Detect which cell encompasses the target text, then output its (X, Y) center coordinate. 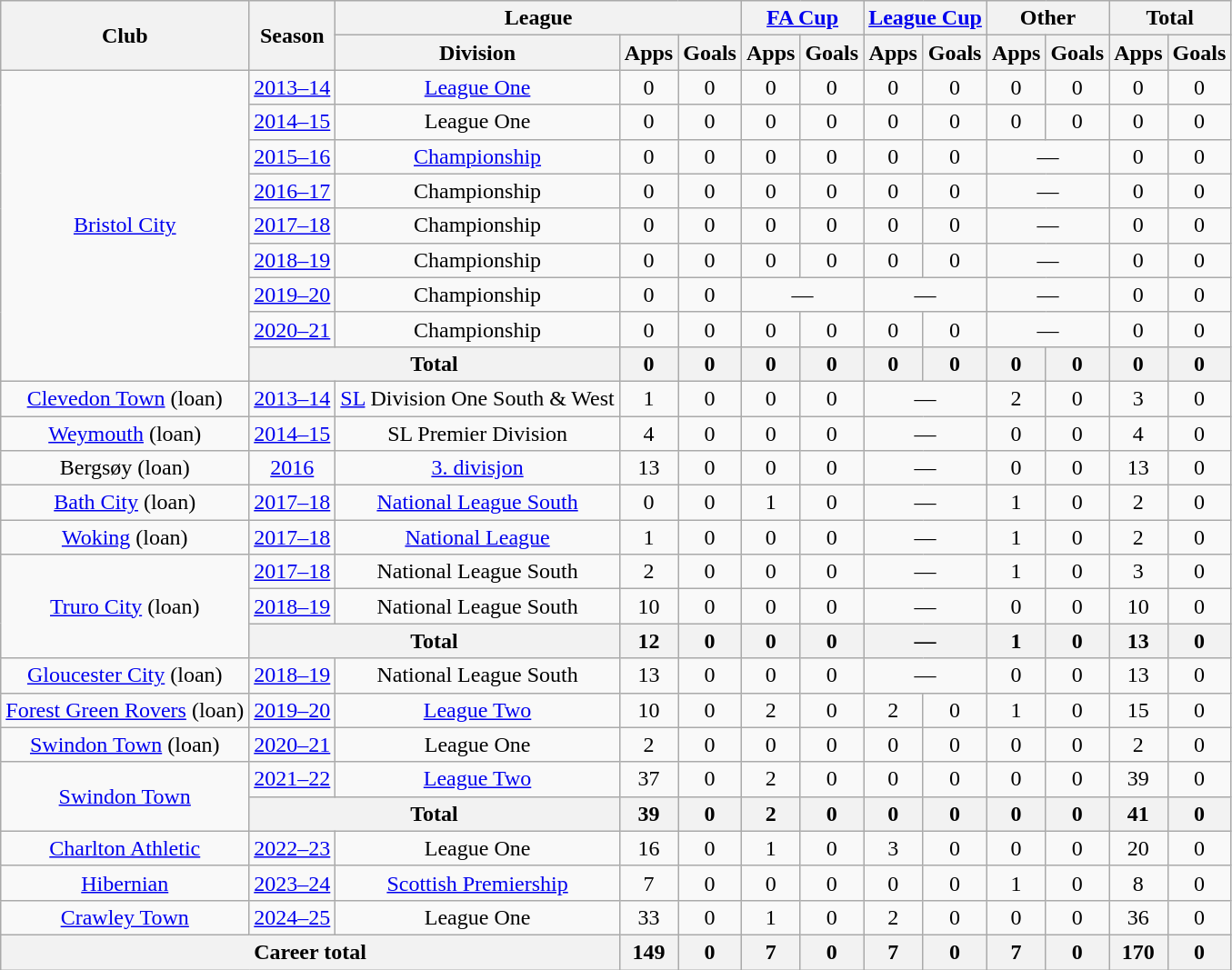
Forest Green Rovers (loan) (125, 710)
SL Premier Division (477, 434)
Career total (311, 952)
Gloucester City (loan) (125, 675)
Charlton Athletic (125, 848)
3. divisjon (477, 468)
20 (1138, 848)
FA Cup (802, 18)
Swindon Town (loan) (125, 745)
2021–22 (293, 779)
Division (477, 53)
2015–16 (293, 156)
National League (477, 537)
15 (1138, 710)
8 (1138, 883)
Scottish Premiership (477, 883)
Club (125, 35)
41 (1138, 814)
16 (648, 848)
2024–25 (293, 917)
Bergsøy (loan) (125, 468)
Bath City (loan) (125, 503)
Weymouth (loan) (125, 434)
Clevedon Town (loan) (125, 398)
Truro City (loan) (125, 606)
Woking (loan) (125, 537)
37 (648, 779)
Other (1047, 18)
149 (648, 952)
Crawley Town (125, 917)
2016 (293, 468)
170 (1138, 952)
33 (648, 917)
League Cup (926, 18)
SL Division One South & West (477, 398)
2023–24 (293, 883)
League (538, 18)
2022–23 (293, 848)
Bristol City (125, 225)
Swindon Town (125, 796)
2016–17 (293, 191)
12 (648, 641)
36 (1138, 917)
Hibernian (125, 883)
Season (293, 35)
